Determine the [X, Y] coordinate at the center of the cell enclosing the given text.  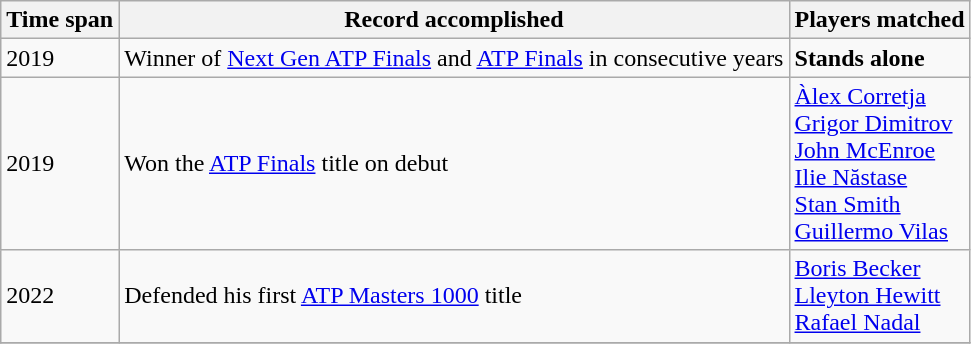
Stands alone [880, 58]
Record accomplished [454, 20]
Defended his first ATP Masters 1000 title [454, 296]
Àlex CorretjaGrigor DimitrovJohn McEnroeIlie NăstaseStan SmithGuillermo Vilas [880, 164]
Time span [60, 20]
Players matched [880, 20]
Boris BeckerLleyton HewittRafael Nadal [880, 296]
2022 [60, 296]
Winner of Next Gen ATP Finals and ATP Finals in consecutive years [454, 58]
Won the ATP Finals title on debut [454, 164]
